Capture the cell that displays the provided text and extract its (X, Y) central coordinate. 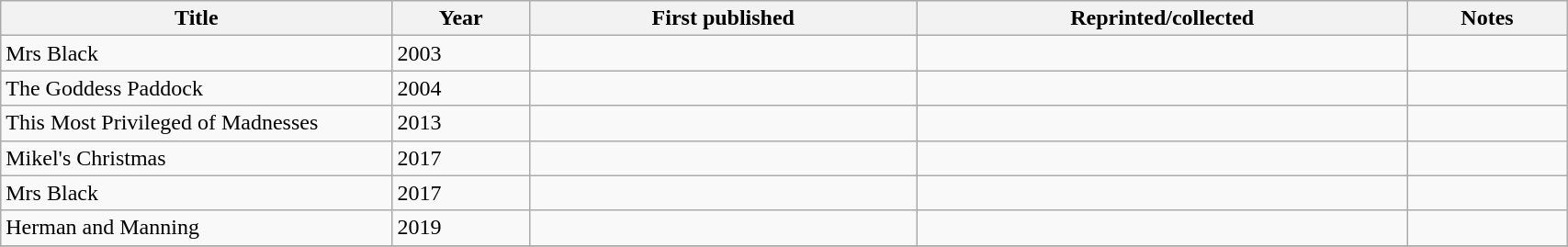
Herman and Manning (197, 228)
2004 (461, 88)
The Goddess Paddock (197, 88)
First published (724, 18)
Notes (1486, 18)
Reprinted/collected (1162, 18)
2019 (461, 228)
Year (461, 18)
This Most Privileged of Madnesses (197, 123)
2013 (461, 123)
Title (197, 18)
Mikel's Christmas (197, 158)
2003 (461, 53)
